Provide the [X, Y] coordinate of the cell's center where the given text is located.  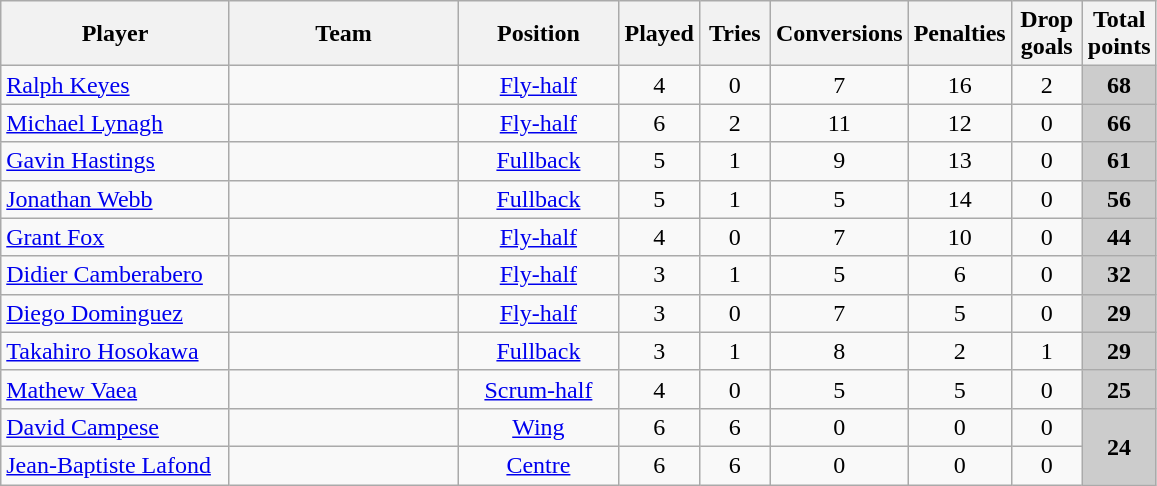
44 [1119, 237]
Gavin Hastings [116, 161]
Centre [538, 465]
16 [960, 85]
Conversions [839, 34]
9 [839, 161]
Wing [538, 427]
10 [960, 237]
Total points [1119, 34]
24 [1119, 446]
Position [538, 34]
68 [1119, 85]
13 [960, 161]
Mathew Vaea [116, 389]
56 [1119, 199]
David Campese [116, 427]
Penalties [960, 34]
Scrum-half [538, 389]
Grant Fox [116, 237]
25 [1119, 389]
32 [1119, 275]
Played [659, 34]
11 [839, 123]
61 [1119, 161]
Didier Camberabero [116, 275]
Jean-Baptiste Lafond [116, 465]
Drop goals [1046, 34]
Jonathan Webb [116, 199]
Team [344, 34]
Michael Lynagh [116, 123]
Player [116, 34]
8 [839, 351]
Ralph Keyes [116, 85]
14 [960, 199]
Tries [734, 34]
66 [1119, 123]
Diego Dominguez [116, 313]
12 [960, 123]
Takahiro Hosokawa [116, 351]
